Determine the [X, Y] coordinate at the center of the cell enclosing the given text.  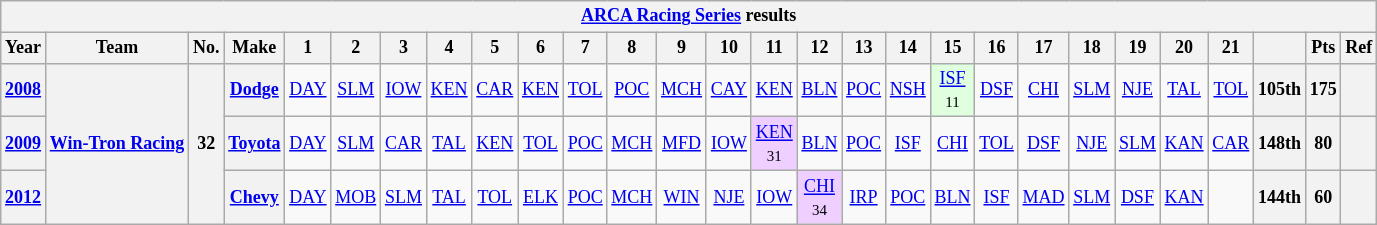
2012 [24, 197]
Year [24, 48]
Make [254, 48]
15 [952, 48]
2008 [24, 90]
17 [1044, 48]
ELK [541, 197]
WIN [682, 197]
80 [1323, 144]
10 [728, 48]
Dodge [254, 90]
MOB [356, 197]
11 [774, 48]
2 [356, 48]
Toyota [254, 144]
KEN31 [774, 144]
Ref [1359, 48]
13 [864, 48]
MFD [682, 144]
14 [908, 48]
ISF11 [952, 90]
7 [585, 48]
NSH [908, 90]
21 [1231, 48]
18 [1092, 48]
Chevy [254, 197]
4 [449, 48]
Pts [1323, 48]
6 [541, 48]
8 [632, 48]
175 [1323, 90]
CHI34 [820, 197]
16 [996, 48]
144th [1280, 197]
Team [116, 48]
105th [1280, 90]
12 [820, 48]
2009 [24, 144]
Win-Tron Racing [116, 144]
32 [206, 144]
IRP [864, 197]
MAD [1044, 197]
19 [1138, 48]
148th [1280, 144]
No. [206, 48]
9 [682, 48]
5 [495, 48]
3 [404, 48]
CAY [728, 90]
ARCA Racing Series results [689, 16]
60 [1323, 197]
1 [308, 48]
20 [1184, 48]
